For the text-containing cell, return its midpoint in (x, y) coordinate format. 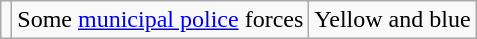
Some municipal police forces (160, 20)
Yellow and blue (392, 20)
